Locate the cell with the specified text and output its [x, y] center coordinate. 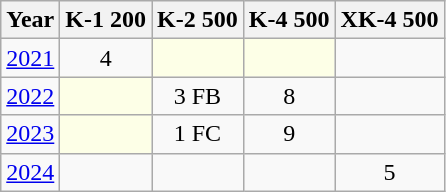
K-2 500 [198, 20]
XK-4 500 [390, 20]
5 [390, 172]
4 [106, 58]
1 FC [198, 134]
Year [30, 20]
2023 [30, 134]
2024 [30, 172]
2022 [30, 96]
8 [289, 96]
K-4 500 [289, 20]
9 [289, 134]
3 FB [198, 96]
2021 [30, 58]
K-1 200 [106, 20]
